Return [X, Y] of the center of cell containing provided text 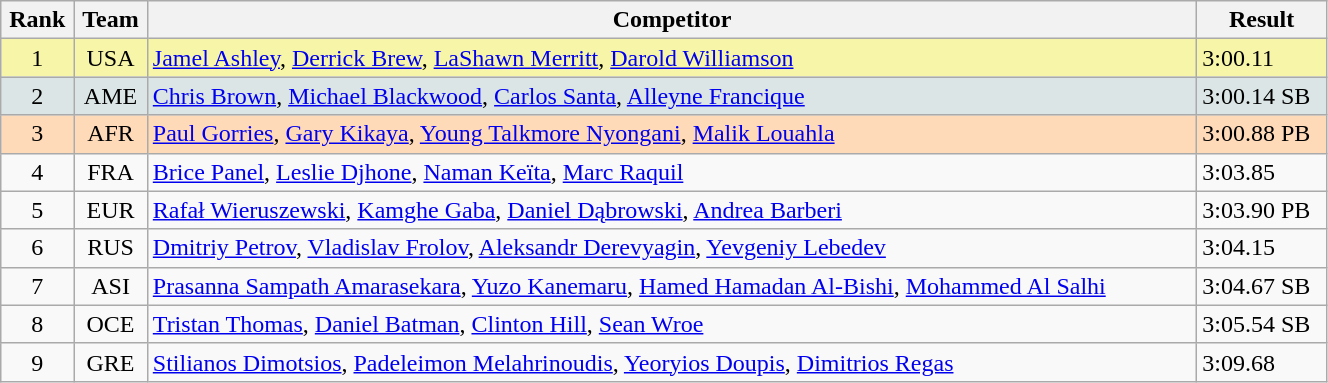
Result [1262, 20]
USA [111, 58]
4 [38, 172]
Brice Panel, Leslie Djhone, Naman Keïta, Marc Raquil [672, 172]
7 [38, 286]
3:00.88 PB [1262, 134]
3:03.85 [1262, 172]
Paul Gorries, Gary Kikaya, Young Talkmore Nyongani, Malik Louahla [672, 134]
EUR [111, 210]
Prasanna Sampath Amarasekara, Yuzo Kanemaru, Hamed Hamadan Al-Bishi, Mohammed Al Salhi [672, 286]
6 [38, 248]
3:00.14 SB [1262, 96]
ASI [111, 286]
Rank [38, 20]
FRA [111, 172]
1 [38, 58]
8 [38, 324]
5 [38, 210]
Competitor [672, 20]
Stilianos Dimotsios, Padeleimon Melahrinoudis, Yeoryios Doupis, Dimitrios Regas [672, 362]
GRE [111, 362]
3:04.67 SB [1262, 286]
Jamel Ashley, Derrick Brew, LaShawn Merritt, Darold Williamson [672, 58]
RUS [111, 248]
3 [38, 134]
3:09.68 [1262, 362]
Rafał Wieruszewski, Kamghe Gaba, Daniel Dąbrowski, Andrea Barberi [672, 210]
Dmitriy Petrov, Vladislav Frolov, Aleksandr Derevyagin, Yevgeniy Lebedev [672, 248]
Team [111, 20]
OCE [111, 324]
3:05.54 SB [1262, 324]
3:04.15 [1262, 248]
9 [38, 362]
Tristan Thomas, Daniel Batman, Clinton Hill, Sean Wroe [672, 324]
AFR [111, 134]
3:03.90 PB [1262, 210]
AME [111, 96]
2 [38, 96]
Chris Brown, Michael Blackwood, Carlos Santa, Alleyne Francique [672, 96]
3:00.11 [1262, 58]
